Return the (X, Y) coordinate for the center point of the cell that contains the specified text.  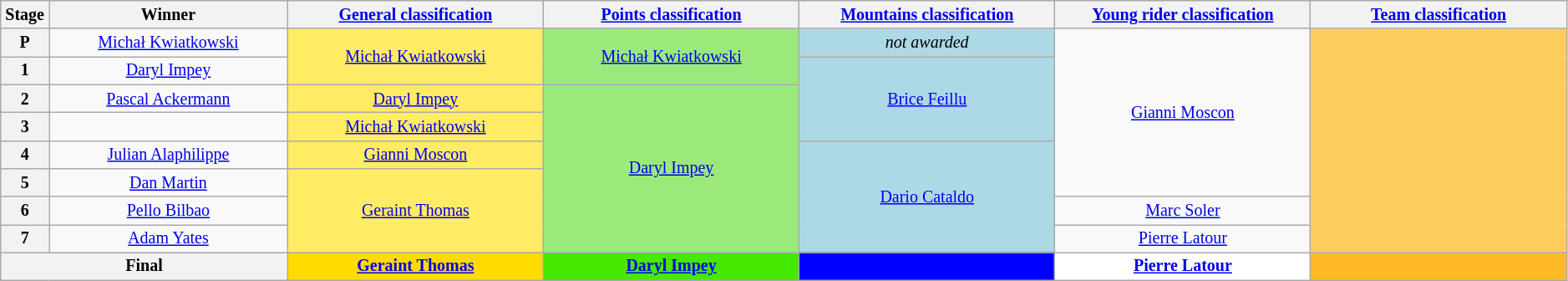
3 (25, 127)
Pascal Ackermann (169, 99)
Team classification (1439, 15)
Winner (169, 15)
7 (25, 239)
Young rider classification (1183, 15)
Stage (25, 15)
Julian Alaphilippe (169, 154)
Brice Feillu (927, 99)
6 (25, 211)
Mountains classification (927, 15)
P (25, 43)
Dario Cataldo (927, 197)
Marc Soler (1183, 211)
Final (145, 266)
1 (25, 70)
4 (25, 154)
Pello Bilbao (169, 211)
General classification (415, 15)
not awarded (927, 43)
2 (25, 99)
Adam Yates (169, 239)
5 (25, 182)
Dan Martin (169, 182)
Points classification (671, 15)
